Scan for the cell matching the given text and deliver its [X, Y] coordinate at center. 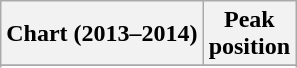
Chart (2013–2014) [102, 34]
Peakposition [249, 34]
